Return [x, y] of the center of cell containing provided text 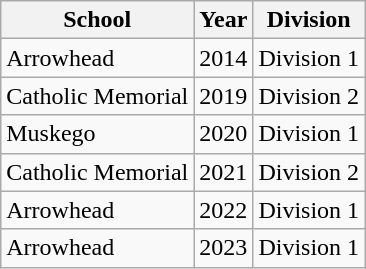
School [98, 20]
2022 [224, 210]
Division [309, 20]
Muskego [98, 134]
2014 [224, 58]
2021 [224, 172]
2019 [224, 96]
2023 [224, 248]
Year [224, 20]
2020 [224, 134]
